Search for the cell housing the specified text and yield its [X, Y] center coordinate. 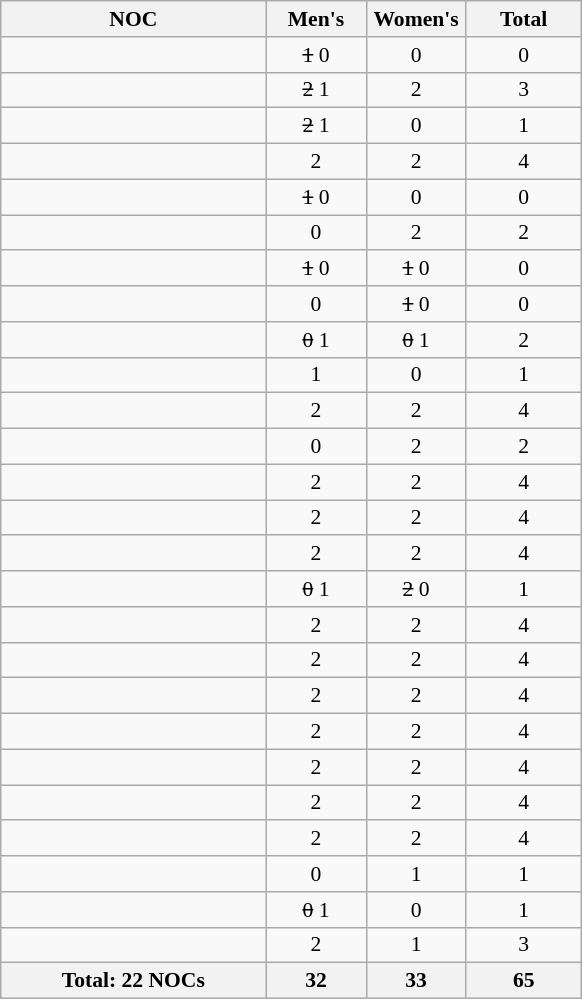
Women's [416, 19]
65 [524, 981]
33 [416, 981]
NOC [134, 19]
2 0 [416, 589]
32 [316, 981]
Total: 22 NOCs [134, 981]
Men's [316, 19]
Total [524, 19]
